Search for the cell housing the specified text and yield its (X, Y) center coordinate. 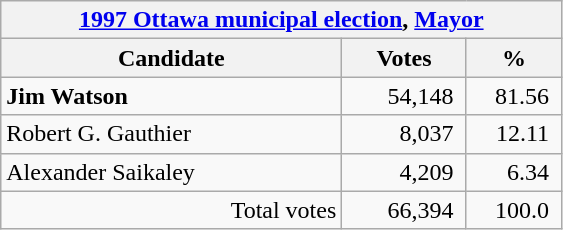
12.11 (514, 134)
% (514, 58)
66,394 (404, 210)
54,148 (404, 96)
Alexander Saikaley (172, 172)
4,209 (404, 172)
100.0 (514, 210)
Votes (404, 58)
Candidate (172, 58)
Robert G. Gauthier (172, 134)
6.34 (514, 172)
Jim Watson (172, 96)
Total votes (172, 210)
8,037 (404, 134)
81.56 (514, 96)
1997 Ottawa municipal election, Mayor (282, 20)
